Determine the (X, Y) coordinate at the center of the cell enclosing the given text.  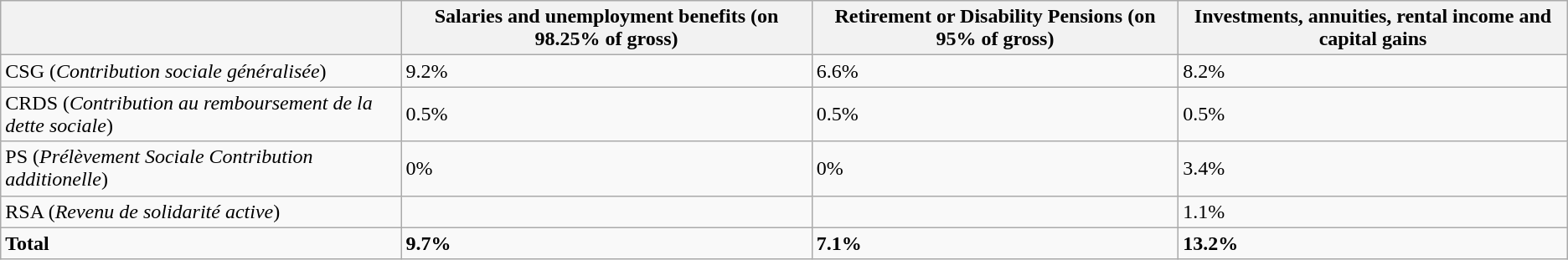
Investments, annuities, rental income and capital gains (1373, 28)
Salaries and unemployment benefits (on 98.25% of gross) (606, 28)
CRDS (Contribution au remboursement de la dette sociale) (201, 114)
6.6% (995, 71)
Retirement or Disability Pensions (on 95% of gross) (995, 28)
3.4% (1373, 169)
7.1% (995, 243)
CSG (Contribution sociale généralisée) (201, 71)
9.7% (606, 243)
9.2% (606, 71)
PS (Prélèvement Sociale Contribution additionelle) (201, 169)
8.2% (1373, 71)
RSA (Revenu de solidarité active) (201, 212)
13.2% (1373, 243)
Total (201, 243)
1.1% (1373, 212)
